Return the (X, Y) coordinate for the center point of the cell that contains the specified text.  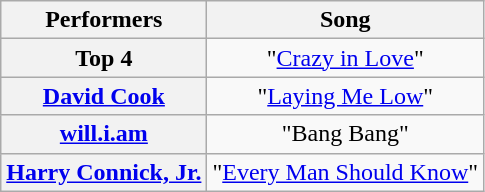
Top 4 (104, 58)
"Crazy in Love" (346, 58)
Harry Connick, Jr. (104, 172)
will.i.am (104, 134)
Performers (104, 20)
David Cook (104, 96)
"Bang Bang" (346, 134)
"Every Man Should Know" (346, 172)
"Laying Me Low" (346, 96)
Song (346, 20)
